Locate the cell with the specified text and output its [x, y] center coordinate. 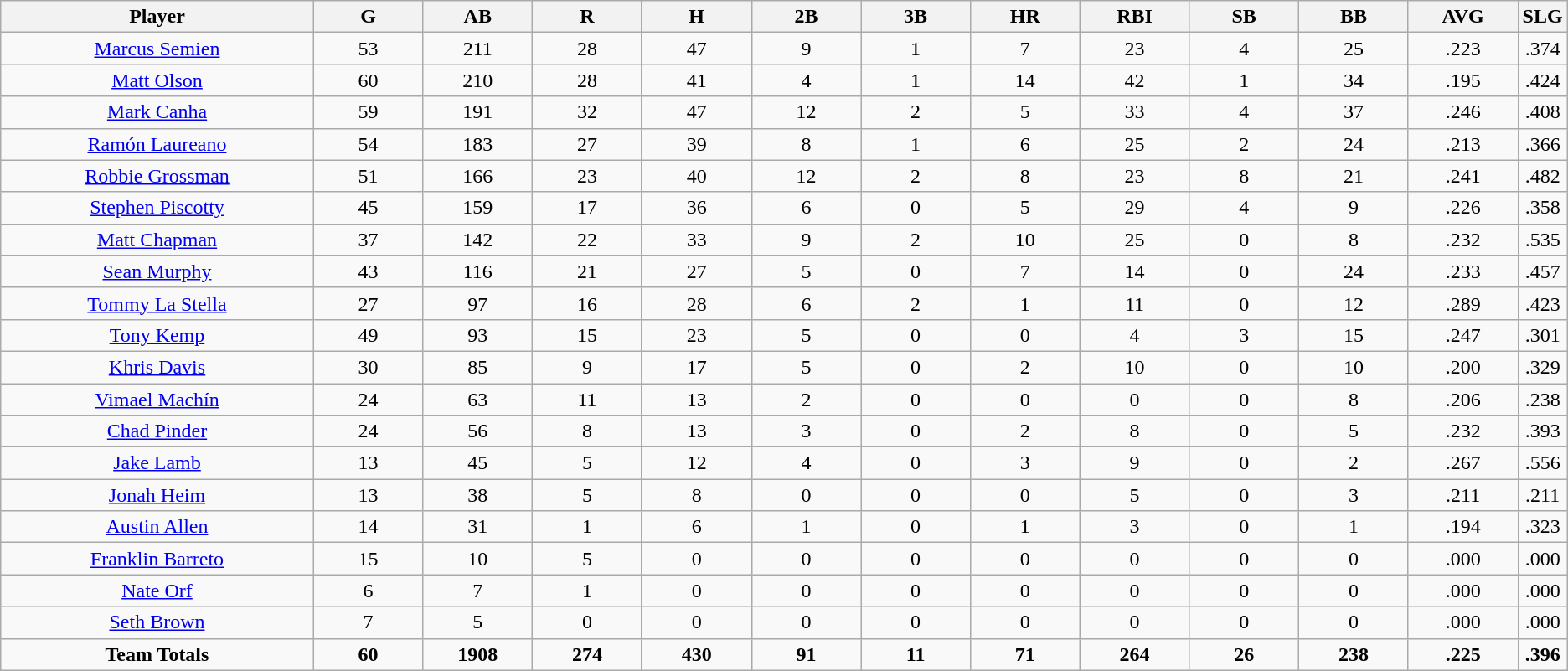
Franklin Barreto [157, 559]
36 [697, 208]
166 [477, 176]
2B [806, 17]
30 [369, 367]
274 [588, 654]
SLG [1543, 17]
49 [369, 335]
191 [477, 112]
Tommy La Stella [157, 303]
238 [1354, 654]
.195 [1462, 80]
.408 [1543, 112]
.423 [1543, 303]
42 [1134, 80]
Sean Murphy [157, 271]
HR [1025, 17]
Seth Brown [157, 622]
Chad Pinder [157, 431]
Robbie Grossman [157, 176]
Jake Lamb [157, 463]
.366 [1543, 144]
.329 [1543, 367]
32 [588, 112]
.393 [1543, 431]
Vimael Machín [157, 400]
H [697, 17]
.213 [1462, 144]
16 [588, 303]
R [588, 17]
38 [477, 495]
.358 [1543, 208]
AVG [1462, 17]
.301 [1543, 335]
142 [477, 240]
.194 [1462, 527]
53 [369, 49]
56 [477, 431]
Matt Olson [157, 80]
.225 [1462, 654]
.200 [1462, 367]
51 [369, 176]
54 [369, 144]
Ramón Laureano [157, 144]
59 [369, 112]
Jonah Heim [157, 495]
85 [477, 367]
.323 [1543, 527]
.457 [1543, 271]
93 [477, 335]
SB [1245, 17]
.374 [1543, 49]
Mark Canha [157, 112]
430 [697, 654]
210 [477, 80]
BB [1354, 17]
29 [1134, 208]
264 [1134, 654]
97 [477, 303]
43 [369, 271]
40 [697, 176]
Marcus Semien [157, 49]
71 [1025, 654]
63 [477, 400]
RBI [1134, 17]
22 [588, 240]
.267 [1462, 463]
.238 [1543, 400]
Austin Allen [157, 527]
.226 [1462, 208]
.233 [1462, 271]
Khris Davis [157, 367]
39 [697, 144]
.482 [1543, 176]
3B [916, 17]
31 [477, 527]
Nate Orf [157, 591]
.223 [1462, 49]
41 [697, 80]
.289 [1462, 303]
34 [1354, 80]
.206 [1462, 400]
.241 [1462, 176]
Tony Kemp [157, 335]
116 [477, 271]
.556 [1543, 463]
211 [477, 49]
26 [1245, 654]
.535 [1543, 240]
183 [477, 144]
.424 [1543, 80]
.247 [1462, 335]
91 [806, 654]
.396 [1543, 654]
1908 [477, 654]
G [369, 17]
.246 [1462, 112]
Team Totals [157, 654]
159 [477, 208]
AB [477, 17]
Matt Chapman [157, 240]
Player [157, 17]
Stephen Piscotty [157, 208]
